Scan for the cell matching the given text and deliver its [X, Y] coordinate at center. 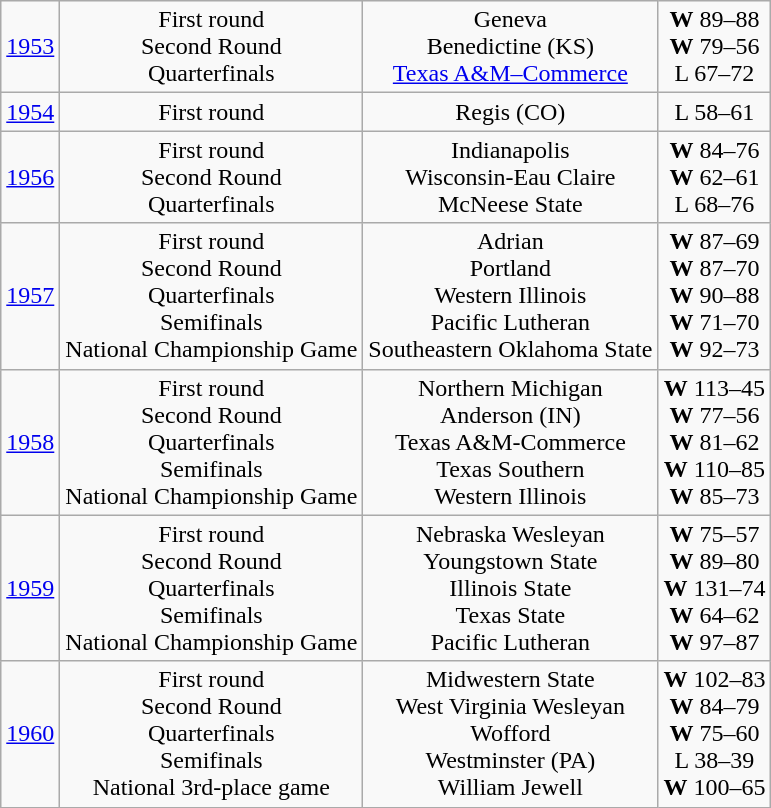
First roundSecond RoundQuarterfinalsSemifinalsNational 3rd-place game [212, 734]
Nebraska WesleyanYoungstown StateIllinois StateTexas StatePacific Lutheran [510, 588]
GenevaBenedictine (KS)Texas A&M–Commerce [510, 47]
Regis (CO) [510, 112]
IndianapolisWisconsin-Eau ClaireMcNeese State [510, 177]
1954 [30, 112]
W 113–45W 77–56W 81–62W 110–85W 85–73 [714, 442]
1958 [30, 442]
W 84–76W 62–61L 68–76 [714, 177]
Northern MichiganAnderson (IN)Texas A&M-CommerceTexas SouthernWestern Illinois [510, 442]
W 75–57W 89–80W 131–74W 64–62W 97–87 [714, 588]
W 87–69W 87–70W 90–88W 71–70W 92–73 [714, 296]
1957 [30, 296]
1956 [30, 177]
W 102–83W 84–79W 75–60L 38–39W 100–65 [714, 734]
AdrianPortlandWestern IllinoisPacific LutheranSoutheastern Oklahoma State [510, 296]
First round [212, 112]
1953 [30, 47]
Midwestern StateWest Virginia WesleyanWoffordWestminster (PA)William Jewell [510, 734]
W 89–88W 79–56L 67–72 [714, 47]
L 58–61 [714, 112]
1959 [30, 588]
1960 [30, 734]
